Identify which cell holds the provided text, then report its [X, Y] central coordinate. 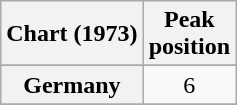
Chart (1973) [72, 34]
6 [189, 85]
Peakposition [189, 34]
Germany [72, 85]
